Locate the cell with the specified text and output its (X, Y) center coordinate. 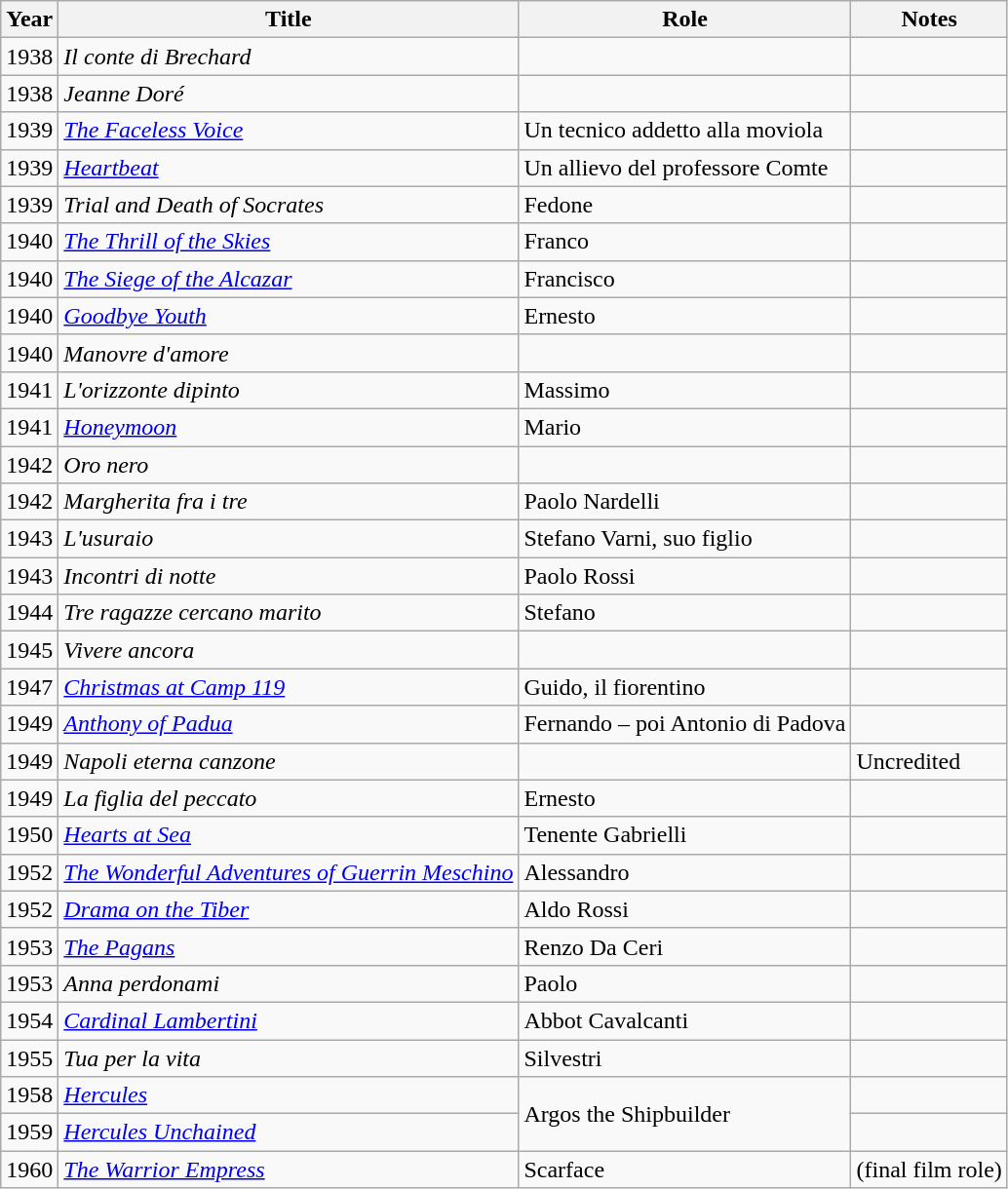
Argos the Shipbuilder (684, 1114)
Stefano Varni, suo figlio (684, 539)
1955 (29, 1057)
L'orizzonte dipinto (289, 390)
Napoli eterna canzone (289, 761)
Oro nero (289, 465)
Drama on the Tiber (289, 909)
La figlia del peccato (289, 798)
Il conte di Brechard (289, 57)
(final film role) (929, 1170)
Renzo Da Ceri (684, 946)
Vivere ancora (289, 650)
Tenente Gabrielli (684, 835)
Hercules Unchained (289, 1132)
Honeymoon (289, 427)
Paolo Rossi (684, 576)
Massimo (684, 390)
Incontri di notte (289, 576)
Manovre d'amore (289, 353)
Stefano (684, 613)
Jeanne Doré (289, 94)
Paolo (684, 983)
Tua per la vita (289, 1057)
Scarface (684, 1170)
Alessandro (684, 872)
Anthony of Padua (289, 724)
Goodbye Youth (289, 316)
Heartbeat (289, 168)
Fernando – poi Antonio di Padova (684, 724)
Mario (684, 427)
Guido, il fiorentino (684, 687)
Christmas at Camp 119 (289, 687)
1954 (29, 1020)
Silvestri (684, 1057)
1958 (29, 1095)
Role (684, 19)
Fedone (684, 205)
Anna perdonami (289, 983)
1944 (29, 613)
1950 (29, 835)
Un tecnico addetto alla moviola (684, 131)
The Faceless Voice (289, 131)
The Siege of the Alcazar (289, 279)
1947 (29, 687)
Notes (929, 19)
Hercules (289, 1095)
Francisco (684, 279)
The Thrill of the Skies (289, 242)
Franco (684, 242)
1960 (29, 1170)
1959 (29, 1132)
Margherita fra i tre (289, 502)
Title (289, 19)
The Warrior Empress (289, 1170)
The Pagans (289, 946)
Trial and Death of Socrates (289, 205)
Abbot Cavalcanti (684, 1020)
Hearts at Sea (289, 835)
L'usuraio (289, 539)
Aldo Rossi (684, 909)
1945 (29, 650)
Tre ragazze cercano marito (289, 613)
Uncredited (929, 761)
Cardinal Lambertini (289, 1020)
Un allievo del professore Comte (684, 168)
The Wonderful Adventures of Guerrin Meschino (289, 872)
Year (29, 19)
Paolo Nardelli (684, 502)
